Provide the (x, y) coordinate of the cell's center where the given text is located.  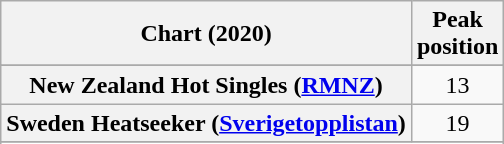
Sweden Heatseeker (Sverigetopplistan) (206, 123)
Peakposition (457, 34)
19 (457, 123)
13 (457, 85)
Chart (2020) (206, 34)
New Zealand Hot Singles (RMNZ) (206, 85)
